Return [X, Y] of the center of cell containing provided text 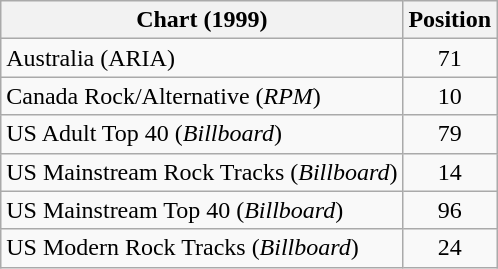
96 [450, 210]
Australia (ARIA) [202, 58]
71 [450, 58]
79 [450, 134]
Position [450, 20]
Canada Rock/Alternative (RPM) [202, 96]
US Mainstream Rock Tracks (Billboard) [202, 172]
Chart (1999) [202, 20]
US Adult Top 40 (Billboard) [202, 134]
24 [450, 248]
US Modern Rock Tracks (Billboard) [202, 248]
10 [450, 96]
14 [450, 172]
US Mainstream Top 40 (Billboard) [202, 210]
